Pinpoint the cell where the given text exists, returning its (X, Y) midpoint coordinate. 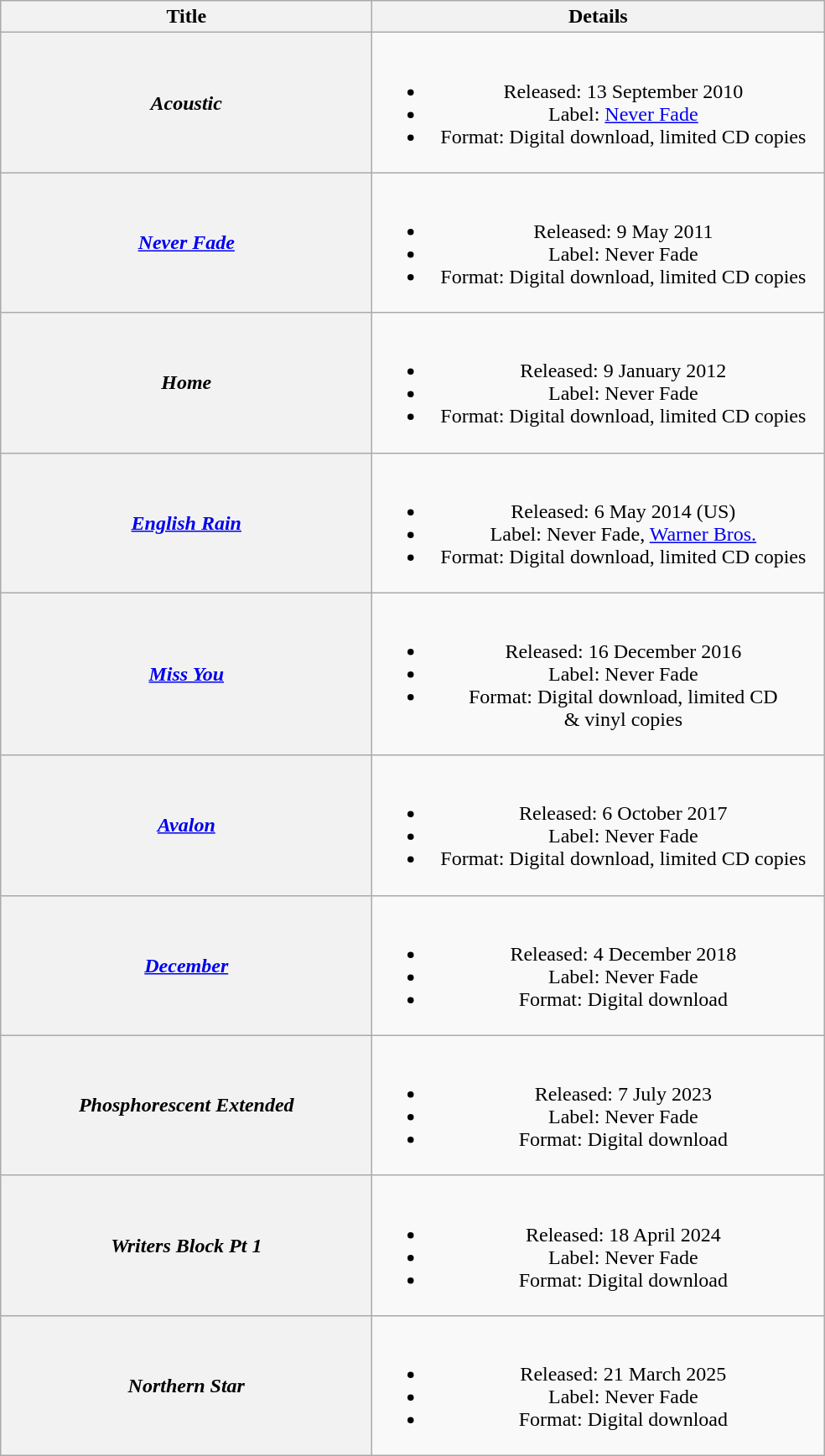
Released: 7 July 2023Label: Never FadeFormat: Digital download (599, 1105)
Released: 16 December 2016Label: Never FadeFormat: Digital download, limited CD& vinyl copies (599, 674)
Released: 6 May 2014 (US)Label: Never Fade, Warner Bros.Format: Digital download, limited CD copies (599, 523)
Northern Star (186, 1385)
Home (186, 382)
Released: 9 January 2012Label: Never FadeFormat: Digital download, limited CD copies (599, 382)
Released: 18 April 2024Label: Never FadeFormat: Digital download (599, 1246)
Details (599, 17)
Writers Block Pt 1 (186, 1246)
Released: 4 December 2018Label: Never FadeFormat: Digital download (599, 966)
Acoustic (186, 102)
Released: 6 October 2017Label: Never FadeFormat: Digital download, limited CD copies (599, 825)
Released: 9 May 2011Label: Never FadeFormat: Digital download, limited CD copies (599, 243)
Avalon (186, 825)
Phosphorescent Extended (186, 1105)
Released: 13 September 2010Label: Never FadeFormat: Digital download, limited CD copies (599, 102)
Title (186, 17)
Released: 21 March 2025Label: Never FadeFormat: Digital download (599, 1385)
Miss You (186, 674)
Never Fade (186, 243)
December (186, 966)
English Rain (186, 523)
